Extract the [x, y] coordinate from the center of the cell holding the provided text.  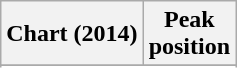
Chart (2014) [72, 34]
Peakposition [189, 34]
